Provide the (x, y) coordinate of the cell's center where the given text is located.  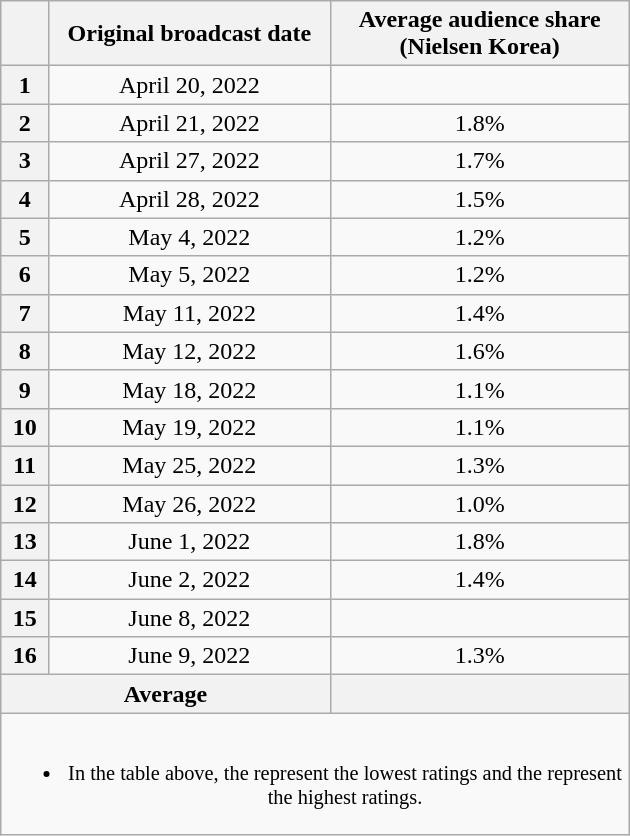
April 21, 2022 (190, 123)
Average (166, 694)
1.5% (480, 199)
1.0% (480, 503)
May 25, 2022 (190, 465)
May 11, 2022 (190, 313)
13 (25, 542)
In the table above, the represent the lowest ratings and the represent the highest ratings. (315, 774)
9 (25, 389)
4 (25, 199)
1.6% (480, 351)
3 (25, 161)
12 (25, 503)
May 26, 2022 (190, 503)
8 (25, 351)
16 (25, 656)
June 1, 2022 (190, 542)
10 (25, 427)
11 (25, 465)
April 28, 2022 (190, 199)
15 (25, 618)
May 12, 2022 (190, 351)
5 (25, 237)
14 (25, 580)
April 20, 2022 (190, 85)
1 (25, 85)
May 4, 2022 (190, 237)
Original broadcast date (190, 34)
June 8, 2022 (190, 618)
May 19, 2022 (190, 427)
May 18, 2022 (190, 389)
April 27, 2022 (190, 161)
2 (25, 123)
Average audience share(Nielsen Korea) (480, 34)
June 2, 2022 (190, 580)
May 5, 2022 (190, 275)
June 9, 2022 (190, 656)
7 (25, 313)
6 (25, 275)
1.7% (480, 161)
